Provide the (x, y) coordinate of the cell's center where the given text is located.  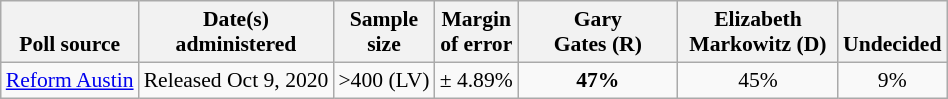
Released Oct 9, 2020 (236, 80)
GaryGates (R) (598, 32)
9% (892, 80)
>400 (LV) (384, 80)
Poll source (70, 32)
ElizabethMarkowitz (D) (758, 32)
Marginof error (476, 32)
Reform Austin (70, 80)
Date(s)administered (236, 32)
Undecided (892, 32)
47% (598, 80)
45% (758, 80)
± 4.89% (476, 80)
Samplesize (384, 32)
